Detect which cell encompasses the target text, then output its (X, Y) center coordinate. 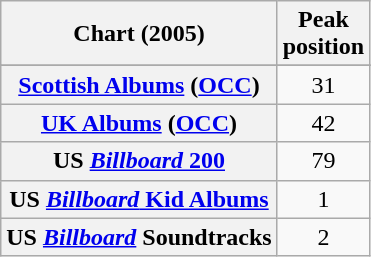
42 (323, 123)
US Billboard Soundtracks (139, 237)
US Billboard 200 (139, 161)
US Billboard Kid Albums (139, 199)
Chart (2005) (139, 34)
79 (323, 161)
1 (323, 199)
2 (323, 237)
UK Albums (OCC) (139, 123)
31 (323, 85)
Scottish Albums (OCC) (139, 85)
Peakposition (323, 34)
